Provide the [x, y] coordinate of the cell's center where the given text is located.  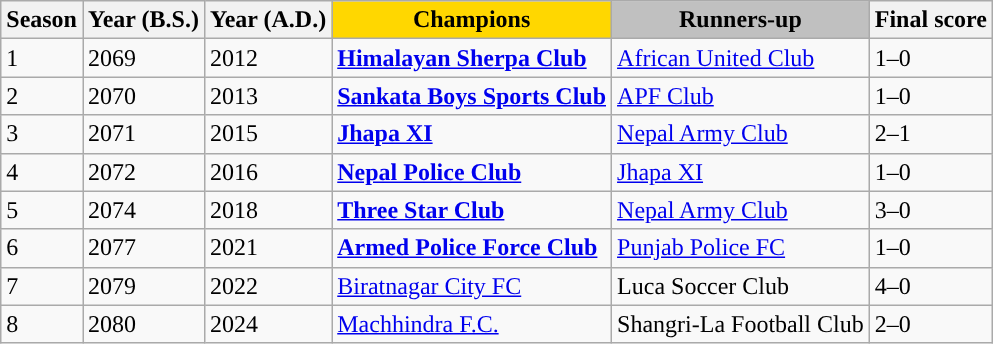
2070 [143, 96]
2069 [143, 58]
2080 [143, 324]
Sankata Boys Sports Club [472, 96]
Himalayan Sherpa Club [472, 58]
7 [42, 286]
Year (B.S.) [143, 20]
Biratnagar City FC [472, 286]
2079 [143, 286]
Machhindra F.C. [472, 324]
5 [42, 210]
Luca Soccer Club [741, 286]
2016 [268, 172]
2024 [268, 324]
2 [42, 96]
Armed Police Force Club [472, 248]
4–0 [930, 286]
2021 [268, 248]
Final score [930, 20]
2–0 [930, 324]
2022 [268, 286]
APF Club [741, 96]
Shangri-La Football Club [741, 324]
2–1 [930, 134]
2013 [268, 96]
Year (A.D.) [268, 20]
3 [42, 134]
Nepal Police Club [472, 172]
6 [42, 248]
8 [42, 324]
3–0 [930, 210]
Champions [472, 20]
2015 [268, 134]
Runners-up [741, 20]
2072 [143, 172]
2071 [143, 134]
African United Club [741, 58]
Three Star Club [472, 210]
2074 [143, 210]
2018 [268, 210]
Punjab Police FC [741, 248]
4 [42, 172]
1 [42, 58]
2012 [268, 58]
Season [42, 20]
2077 [143, 248]
